From the cell containing the given text, extract its center point as [x, y] coordinate. 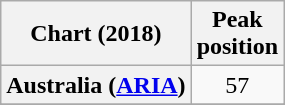
Chart (2018) [96, 34]
57 [237, 85]
Australia (ARIA) [96, 85]
Peakposition [237, 34]
